Search for the cell housing the specified text and yield its [x, y] center coordinate. 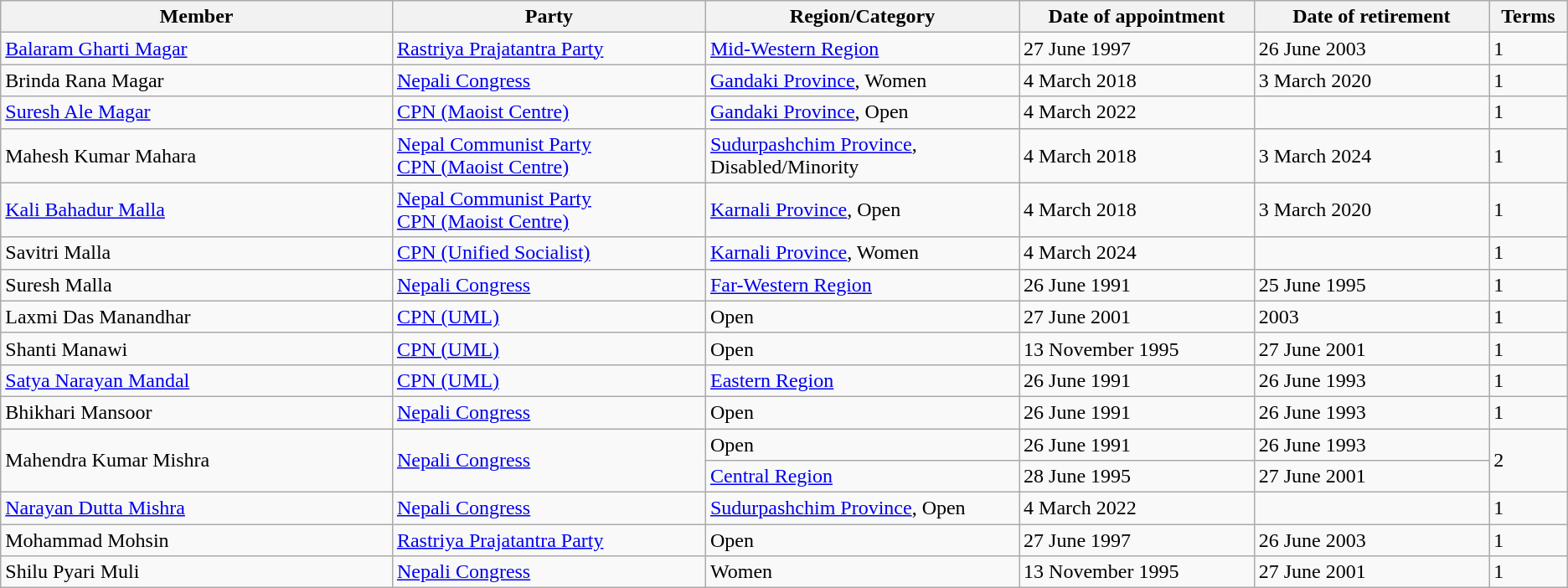
Kali Bahadur Malla [197, 209]
Terms [1529, 17]
Karnali Province, Open [862, 209]
Shilu Pyari Muli [197, 572]
Far-Western Region [862, 285]
Mid-Western Region [862, 49]
Narayan Dutta Mishra [197, 508]
Gandaki Province, Women [862, 80]
Balaram Gharti Magar [197, 49]
Sudurpashchim Province, Disabled/Minority [862, 156]
Karnali Province, Women [862, 253]
Bhikhari Mansoor [197, 412]
Savitri Malla [197, 253]
Date of appointment [1137, 17]
Brinda Rana Magar [197, 80]
Suresh Malla [197, 285]
4 March 2024 [1137, 253]
Mohammad Mohsin [197, 540]
Eastern Region [862, 380]
3 March 2024 [1372, 156]
Women [862, 572]
CPN (Maoist Centre) [549, 112]
Mahendra Kumar Mishra [197, 461]
Suresh Ale Magar [197, 112]
Member [197, 17]
Date of retirement [1372, 17]
Sudurpashchim Province, Open [862, 508]
Region/Category [862, 17]
Gandaki Province, Open [862, 112]
Mahesh Kumar Mahara [197, 156]
28 June 1995 [1137, 477]
Central Region [862, 477]
Party [549, 17]
Satya Narayan Mandal [197, 380]
25 June 1995 [1372, 285]
2 [1529, 461]
2003 [1372, 317]
Laxmi Das Manandhar [197, 317]
CPN (Unified Socialist) [549, 253]
Shanti Manawi [197, 348]
